From the cell containing the given text, extract its center point as [x, y] coordinate. 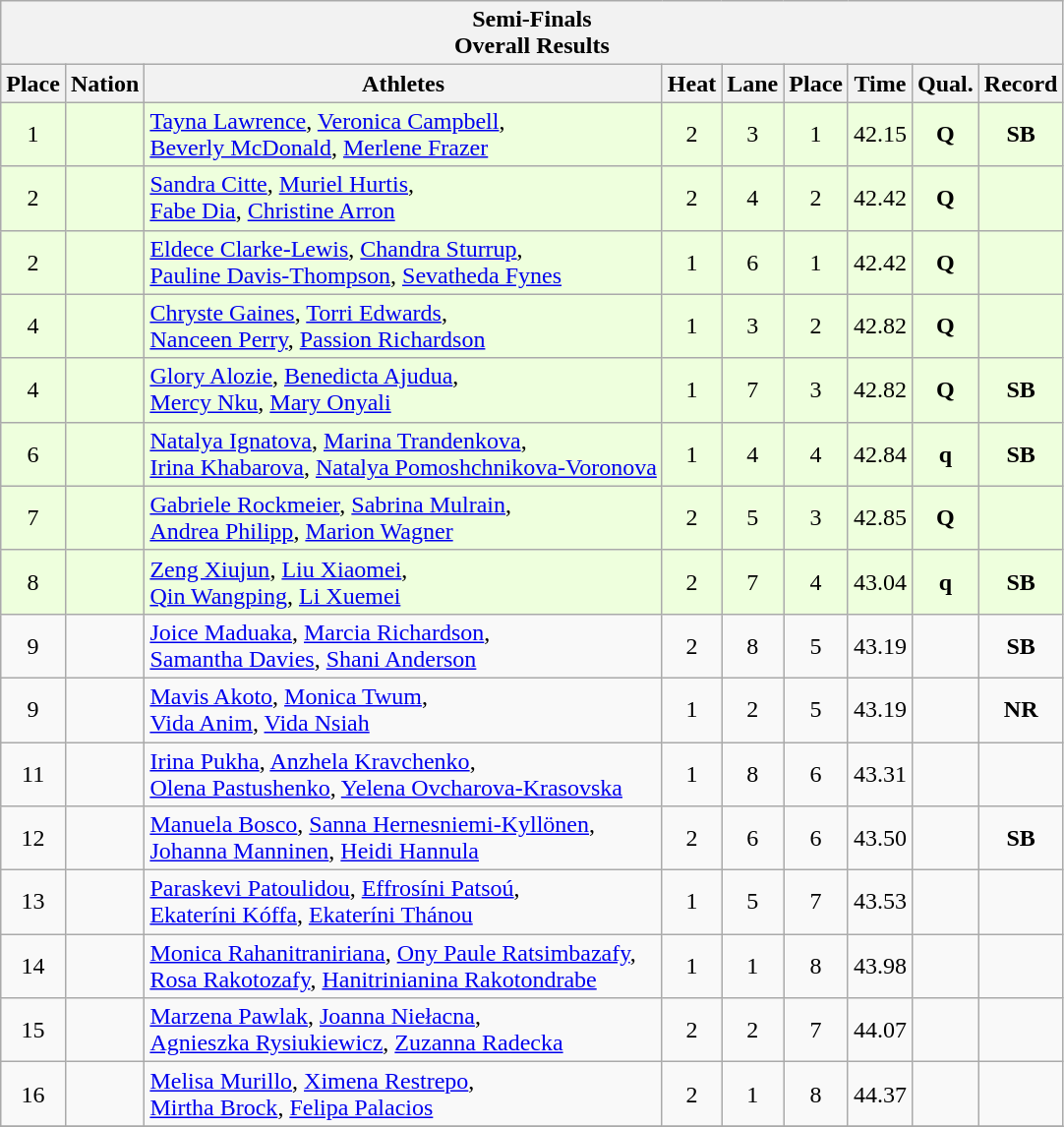
Time [879, 84]
Athletes [403, 84]
42.15 [879, 134]
Tayna Lawrence, Veronica Campbell,Beverly McDonald, Merlene Frazer [403, 134]
43.53 [879, 903]
13 [33, 903]
43.98 [879, 966]
Sandra Citte, Muriel Hurtis,Fabe Dia, Christine Arron [403, 199]
15 [33, 1031]
Nation [104, 84]
44.07 [879, 1031]
12 [33, 838]
16 [33, 1094]
Mavis Akoto, Monica Twum,Vida Anim, Vida Nsiah [403, 710]
Natalya Ignatova, Marina Trandenkova,Irina Khabarova, Natalya Pomoshchnikova-Voronova [403, 454]
11 [33, 773]
Manuela Bosco, Sanna Hernesniemi-Kyllönen,Johanna Manninen, Heidi Hannula [403, 838]
Monica Rahanitraniriana, Ony Paule Ratsimbazafy,Rosa Rakotozafy, Hanitrinianina Rakotondrabe [403, 966]
Joice Maduaka, Marcia Richardson,Samantha Davies, Shani Anderson [403, 645]
Melisa Murillo, Ximena Restrepo,Mirtha Brock, Felipa Palacios [403, 1094]
Semi-Finals Overall Results [532, 33]
Heat [691, 84]
43.50 [879, 838]
Paraskevi Patoulidou, Effrosíni Patsoú,Ekateríni Kóffa, Ekateríni Thánou [403, 903]
Irina Pukha, Anzhela Kravchenko,Olena Pastushenko, Yelena Ovcharova-Krasovska [403, 773]
43.04 [879, 582]
Record [1021, 84]
Marzena Pawlak, Joanna Niełacna,Agnieszka Rysiukiewicz, Zuzanna Radecka [403, 1031]
42.84 [879, 454]
Qual. [946, 84]
Chryste Gaines, Torri Edwards,Nanceen Perry, Passion Richardson [403, 326]
NR [1021, 710]
Zeng Xiujun, Liu Xiaomei,Qin Wangping, Li Xuemei [403, 582]
44.37 [879, 1094]
43.31 [879, 773]
Glory Alozie, Benedicta Ajudua,Mercy Nku, Mary Onyali [403, 389]
Lane [753, 84]
14 [33, 966]
42.85 [879, 517]
Eldece Clarke-Lewis, Chandra Sturrup,Pauline Davis-Thompson, Sevatheda Fynes [403, 262]
Gabriele Rockmeier, Sabrina Mulrain,Andrea Philipp, Marion Wagner [403, 517]
